Return the (X, Y) coordinate for the center point of the cell that contains the specified text.  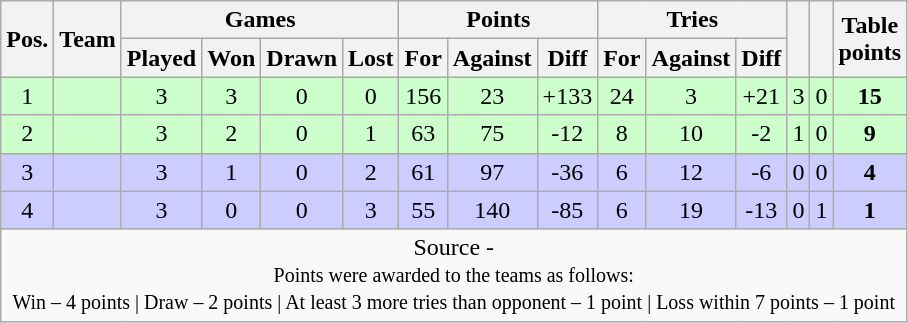
Played (161, 58)
-12 (568, 134)
-85 (568, 210)
24 (622, 96)
23 (492, 96)
63 (423, 134)
Lost (371, 58)
75 (492, 134)
Pos. (28, 39)
+21 (762, 96)
-13 (762, 210)
-2 (762, 134)
61 (423, 172)
140 (492, 210)
Tablepoints (870, 39)
8 (622, 134)
19 (691, 210)
Games (260, 20)
12 (691, 172)
97 (492, 172)
-36 (568, 172)
Tries (692, 20)
Points (498, 20)
9 (870, 134)
Team (88, 39)
10 (691, 134)
156 (423, 96)
Won (232, 58)
55 (423, 210)
Drawn (302, 58)
15 (870, 96)
-6 (762, 172)
+133 (568, 96)
